Search for the cell housing the specified text and yield its (x, y) center coordinate. 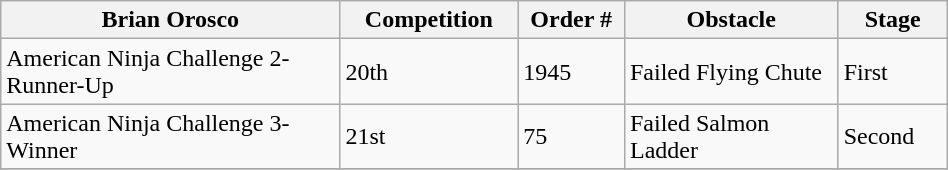
1945 (572, 72)
Failed Salmon Ladder (731, 136)
Obstacle (731, 20)
75 (572, 136)
American Ninja Challenge 2-Runner-Up (170, 72)
Second (892, 136)
20th (429, 72)
Brian Orosco (170, 20)
21st (429, 136)
Order # (572, 20)
Competition (429, 20)
Failed Flying Chute (731, 72)
Stage (892, 20)
First (892, 72)
American Ninja Challenge 3-Winner (170, 136)
